Identify which cell holds the provided text, then report its (X, Y) central coordinate. 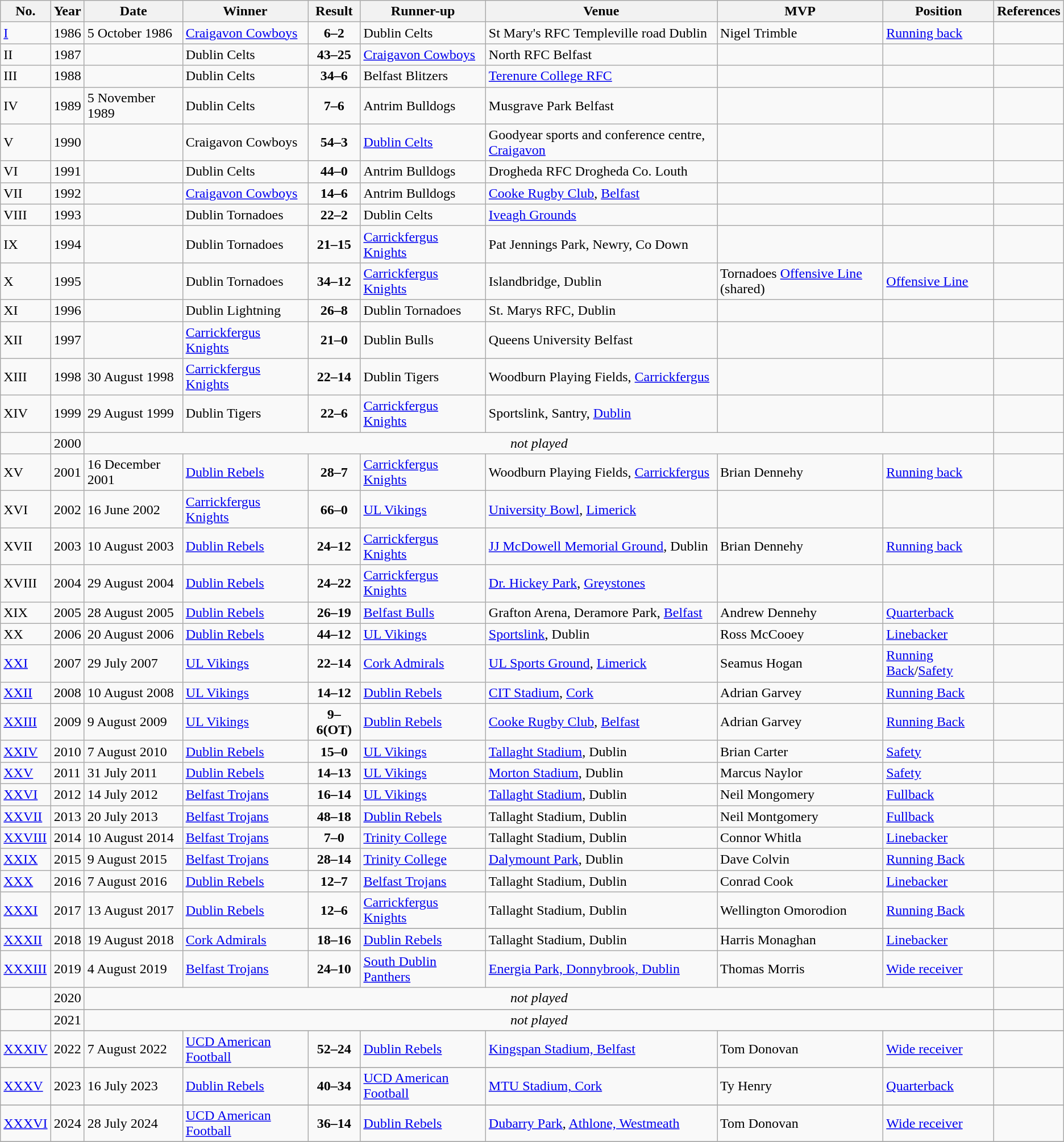
VI (26, 172)
Nigel Trimble (800, 33)
43–25 (334, 55)
XXXII (26, 940)
1992 (67, 193)
2009 (67, 722)
South Dublin Panthers (423, 969)
21–15 (334, 244)
12–6 (334, 910)
16–14 (334, 794)
Year (67, 11)
North RFC Belfast (601, 55)
Runner-up (423, 11)
Queens University Belfast (601, 340)
20 August 2006 (133, 634)
1989 (67, 106)
29 August 1999 (133, 414)
24–10 (334, 969)
2008 (67, 693)
Ty Henry (800, 1086)
XXIII (26, 722)
5 November 1989 (133, 106)
XXVII (26, 816)
10 August 2014 (133, 838)
28–14 (334, 860)
II (26, 55)
34–6 (334, 76)
2023 (67, 1086)
XXXVI (26, 1123)
St Mary's RFC Templeville road Dublin (601, 33)
10 August 2008 (133, 693)
2002 (67, 509)
XIII (26, 377)
34–12 (334, 281)
1991 (67, 172)
Dublin Bulls (423, 340)
2001 (67, 473)
2020 (67, 998)
29 July 2007 (133, 664)
48–18 (334, 816)
Wellington Omorodion (800, 910)
VIII (26, 215)
Neil Montgomery (800, 816)
22–6 (334, 414)
1999 (67, 414)
7 August 2022 (133, 1049)
XII (26, 340)
30 August 1998 (133, 377)
29 August 2004 (133, 583)
20 July 2013 (133, 816)
MVP (800, 11)
III (26, 76)
Brian Carter (800, 751)
Energia Park, Donnybrook, Dublin (601, 969)
28–7 (334, 473)
10 August 2003 (133, 547)
7 August 2010 (133, 751)
XIX (26, 612)
References (1029, 11)
1998 (67, 377)
XXXV (26, 1086)
1995 (67, 281)
Ross McCooey (800, 634)
28 August 2005 (133, 612)
36–14 (334, 1123)
XXXIII (26, 969)
XVI (26, 509)
14 July 2012 (133, 794)
Running Back/Safety (939, 664)
7–6 (334, 106)
XXXIV (26, 1049)
Dave Colvin (800, 860)
XXII (26, 693)
XV (26, 473)
2015 (67, 860)
XXI (26, 664)
40–34 (334, 1086)
XXX (26, 881)
26–19 (334, 612)
2000 (67, 443)
Harris Monaghan (800, 940)
16 December 2001 (133, 473)
2003 (67, 547)
12–7 (334, 881)
XXVI (26, 794)
2006 (67, 634)
Conrad Cook (800, 881)
52–24 (334, 1049)
Belfast Bulls (423, 612)
UL Sports Ground, Limerick (601, 664)
2011 (67, 773)
2024 (67, 1123)
XXV (26, 773)
15–0 (334, 751)
9 August 2015 (133, 860)
14–13 (334, 773)
Belfast Blitzers (423, 76)
V (26, 142)
22–2 (334, 215)
XIV (26, 414)
Dr. Hickey Park, Greystones (601, 583)
2004 (67, 583)
2019 (67, 969)
MTU Stadium, Cork (601, 1086)
19 August 2018 (133, 940)
1987 (67, 55)
Venue (601, 11)
XX (26, 634)
2021 (67, 1020)
2012 (67, 794)
16 July 2023 (133, 1086)
6–2 (334, 33)
University Bowl, Limerick (601, 509)
54–3 (334, 142)
24–12 (334, 547)
Winner (245, 11)
Kingspan Stadium, Belfast (601, 1049)
24–22 (334, 583)
Dublin Lightning (245, 310)
CIT Stadium, Cork (601, 693)
Dalymount Park, Dublin (601, 860)
2017 (67, 910)
Result (334, 11)
44–12 (334, 634)
XI (26, 310)
No. (26, 11)
Sportslink, Dublin (601, 634)
2022 (67, 1049)
Grafton Arena, Deramore Park, Belfast (601, 612)
7 August 2016 (133, 881)
Marcus Naylor (800, 773)
21–0 (334, 340)
XXVIII (26, 838)
I (26, 33)
2013 (67, 816)
31 July 2011 (133, 773)
1988 (67, 76)
2018 (67, 940)
Andrew Dennehy (800, 612)
JJ McDowell Memorial Ground, Dublin (601, 547)
Thomas Morris (800, 969)
Morton Stadium, Dublin (601, 773)
Neil Mongomery (800, 794)
2007 (67, 664)
7–0 (334, 838)
XXXI (26, 910)
14–12 (334, 693)
Iveagh Grounds (601, 215)
26–8 (334, 310)
9 August 2009 (133, 722)
VII (26, 193)
Goodyear sports and conference centre, Craigavon (601, 142)
St. Marys RFC, Dublin (601, 310)
2014 (67, 838)
2005 (67, 612)
28 July 2024 (133, 1123)
Tornadoes Offensive Line (shared) (800, 281)
XXIV (26, 751)
Position (939, 11)
Connor Whitla (800, 838)
1990 (67, 142)
Date (133, 11)
16 June 2002 (133, 509)
13 August 2017 (133, 910)
44–0 (334, 172)
18–16 (334, 940)
Drogheda RFC Drogheda Co. Louth (601, 172)
Sportslink, Santry, Dublin (601, 414)
2010 (67, 751)
IX (26, 244)
Seamus Hogan (800, 664)
XXIX (26, 860)
5 October 1986 (133, 33)
X (26, 281)
XVII (26, 547)
Pat Jennings Park, Newry, Co Down (601, 244)
1996 (67, 310)
1993 (67, 215)
1986 (67, 33)
Offensive Line (939, 281)
4 August 2019 (133, 969)
1994 (67, 244)
2016 (67, 881)
1997 (67, 340)
Terenure College RFC (601, 76)
Musgrave Park Belfast (601, 106)
66–0 (334, 509)
9–6(OT) (334, 722)
IV (26, 106)
Islandbridge, Dublin (601, 281)
XVIII (26, 583)
Dubarry Park, Athlone, Westmeath (601, 1123)
14–6 (334, 193)
